Capture the cell that displays the provided text and extract its [X, Y] central coordinate. 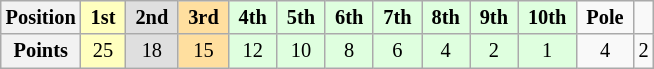
25 [104, 51]
8th [446, 17]
7th [397, 17]
15 [203, 51]
4th [253, 17]
3rd [203, 17]
8 [349, 51]
10th [547, 17]
1st [104, 17]
9th [494, 17]
10 [301, 51]
5th [301, 17]
6th [349, 17]
18 [152, 51]
1 [547, 51]
6 [397, 51]
Position [41, 17]
2nd [152, 17]
Pole [604, 17]
Points [41, 51]
12 [253, 51]
